Capture the cell that displays the provided text and extract its [X, Y] central coordinate. 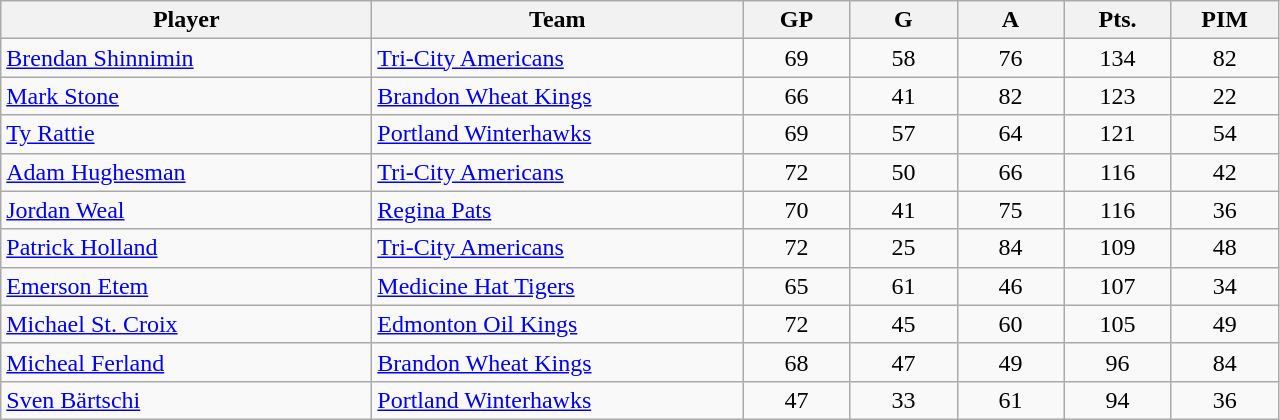
94 [1118, 400]
Regina Pats [558, 210]
Mark Stone [186, 96]
123 [1118, 96]
70 [796, 210]
109 [1118, 248]
34 [1224, 286]
Player [186, 20]
96 [1118, 362]
GP [796, 20]
Micheal Ferland [186, 362]
Emerson Etem [186, 286]
45 [904, 324]
60 [1010, 324]
25 [904, 248]
33 [904, 400]
42 [1224, 172]
Edmonton Oil Kings [558, 324]
Sven Bärtschi [186, 400]
Pts. [1118, 20]
46 [1010, 286]
Michael St. Croix [186, 324]
76 [1010, 58]
58 [904, 58]
Ty Rattie [186, 134]
105 [1118, 324]
G [904, 20]
54 [1224, 134]
Brendan Shinnimin [186, 58]
57 [904, 134]
50 [904, 172]
Adam Hughesman [186, 172]
68 [796, 362]
65 [796, 286]
121 [1118, 134]
22 [1224, 96]
Medicine Hat Tigers [558, 286]
75 [1010, 210]
107 [1118, 286]
PIM [1224, 20]
Jordan Weal [186, 210]
48 [1224, 248]
Team [558, 20]
A [1010, 20]
64 [1010, 134]
Patrick Holland [186, 248]
134 [1118, 58]
